Capture the cell that displays the provided text and extract its [x, y] central coordinate. 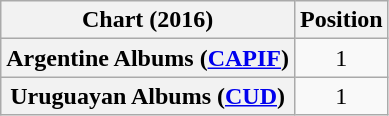
Chart (2016) [148, 20]
Uruguayan Albums (CUD) [148, 96]
Position [341, 20]
Argentine Albums (CAPIF) [148, 58]
